Output the (x, y) coordinate of the center of the cell containing the given text.  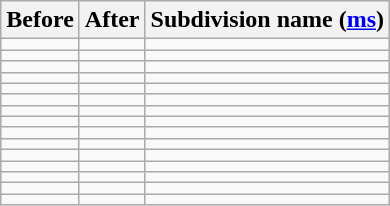
Before (40, 20)
Subdivision name (ms) (267, 20)
After (112, 20)
